Return the [X, Y] coordinate for the center point of the cell that contains the specified text.  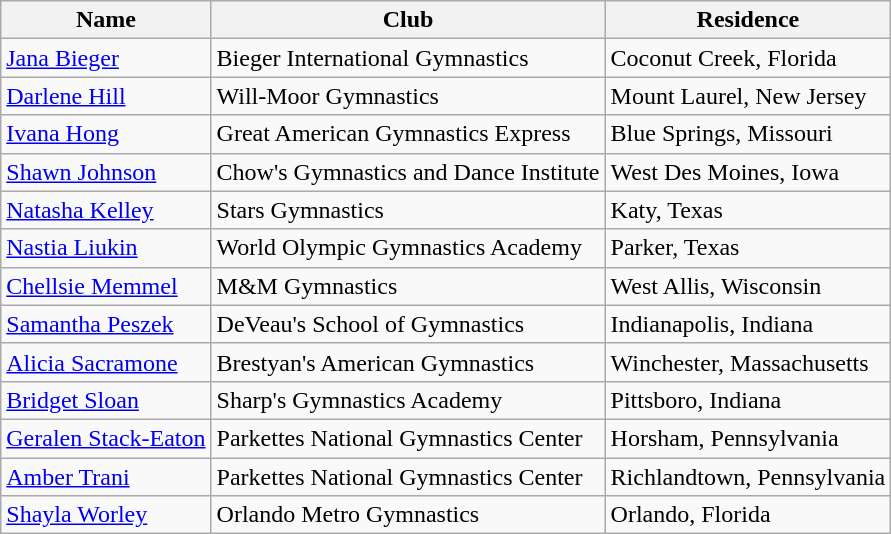
Geralen Stack-Eaton [106, 438]
Richlandtown, Pennsylvania [748, 477]
Parker, Texas [748, 248]
Brestyan's American Gymnastics [408, 362]
Stars Gymnastics [408, 210]
Samantha Peszek [106, 324]
Residence [748, 20]
Shayla Worley [106, 515]
Sharp's Gymnastics Academy [408, 400]
West Allis, Wisconsin [748, 286]
Natasha Kelley [106, 210]
Katy, Texas [748, 210]
Coconut Creek, Florida [748, 58]
Amber Trani [106, 477]
World Olympic Gymnastics Academy [408, 248]
Jana Bieger [106, 58]
Blue Springs, Missouri [748, 134]
Ivana Hong [106, 134]
Indianapolis, Indiana [748, 324]
Will-Moor Gymnastics [408, 96]
Club [408, 20]
Pittsboro, Indiana [748, 400]
Orlando, Florida [748, 515]
Orlando Metro Gymnastics [408, 515]
Mount Laurel, New Jersey [748, 96]
M&M Gymnastics [408, 286]
West Des Moines, Iowa [748, 172]
Shawn Johnson [106, 172]
Horsham, Pennsylvania [748, 438]
Name [106, 20]
Bieger International Gymnastics [408, 58]
Chellsie Memmel [106, 286]
Nastia Liukin [106, 248]
Chow's Gymnastics and Dance Institute [408, 172]
Great American Gymnastics Express [408, 134]
Winchester, Massachusetts [748, 362]
Darlene Hill [106, 96]
DeVeau's School of Gymnastics [408, 324]
Alicia Sacramone [106, 362]
Bridget Sloan [106, 400]
